Identify which cell holds the provided text, then report its [X, Y] central coordinate. 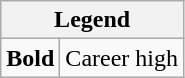
Career high [122, 58]
Bold [30, 58]
Legend [92, 20]
